Identify which cell holds the provided text, then report its (x, y) central coordinate. 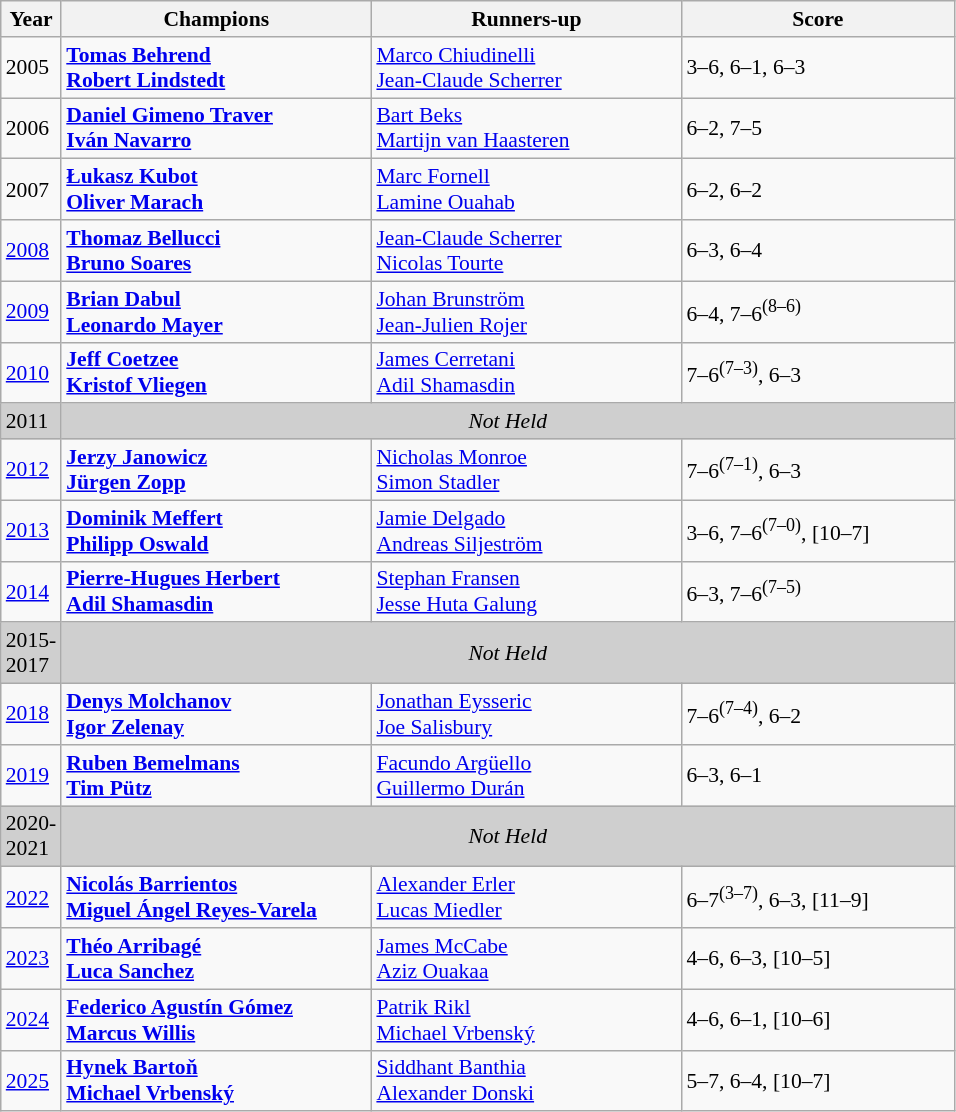
Tomas Behrend Robert Lindstedt (216, 68)
6–3, 6–1 (818, 776)
James McCabe Aziz Ouakaa (526, 958)
Jerzy Janowicz Jürgen Zopp (216, 470)
2008 (31, 250)
Score (818, 19)
Alexander Erler Lucas Miedler (526, 898)
Marco Chiudinelli Jean-Claude Scherrer (526, 68)
Ruben Bemelmans Tim Pütz (216, 776)
2020- 2021 (31, 836)
2013 (31, 530)
Nicholas Monroe Simon Stadler (526, 470)
Year (31, 19)
Jonathan Eysseric Joe Salisbury (526, 714)
Jeff Coetzee Kristof Vliegen (216, 372)
2022 (31, 898)
Denys Molchanov Igor Zelenay (216, 714)
Champions (216, 19)
Pierre-Hugues Herbert Adil Shamasdin (216, 592)
Daniel Gimeno Traver Iván Navarro (216, 128)
Federico Agustín Gómez Marcus Willis (216, 1020)
6–3, 7–6(7–5) (818, 592)
Bart Beks Martijn van Haasteren (526, 128)
7–6(7–1), 6–3 (818, 470)
3–6, 7–6(7–0), [10–7] (818, 530)
Łukasz Kubot Oliver Marach (216, 190)
2011 (31, 422)
2024 (31, 1020)
2006 (31, 128)
Johan Brunström Jean-Julien Rojer (526, 312)
Jamie Delgado Andreas Siljeström (526, 530)
Hynek Bartoň Michael Vrbenský (216, 1080)
6–2, 7–5 (818, 128)
2005 (31, 68)
2018 (31, 714)
5–7, 6–4, [10–7] (818, 1080)
2015- 2017 (31, 654)
4–6, 6–1, [10–6] (818, 1020)
7–6(7–3), 6–3 (818, 372)
Runners-up (526, 19)
2019 (31, 776)
Thomaz Bellucci Bruno Soares (216, 250)
2007 (31, 190)
Facundo Argüello Guillermo Durán (526, 776)
Théo Arribagé Luca Sanchez (216, 958)
2012 (31, 470)
6–4, 7–6(8–6) (818, 312)
2025 (31, 1080)
3–6, 6–1, 6–3 (818, 68)
2009 (31, 312)
Patrik Rikl Michael Vrbenský (526, 1020)
Siddhant Banthia Alexander Donski (526, 1080)
2010 (31, 372)
James Cerretani Adil Shamasdin (526, 372)
2023 (31, 958)
Nicolás Barrientos Miguel Ángel Reyes-Varela (216, 898)
4–6, 6–3, [10–5] (818, 958)
Dominik Meffert Philipp Oswald (216, 530)
Brian Dabul Leonardo Mayer (216, 312)
2014 (31, 592)
6–3, 6–4 (818, 250)
Jean-Claude Scherrer Nicolas Tourte (526, 250)
Marc Fornell Lamine Ouahab (526, 190)
7–6(7–4), 6–2 (818, 714)
6–2, 6–2 (818, 190)
6–7(3–7), 6–3, [11–9] (818, 898)
Stephan Fransen Jesse Huta Galung (526, 592)
